For the text-containing cell, return its midpoint in [X, Y] coordinate format. 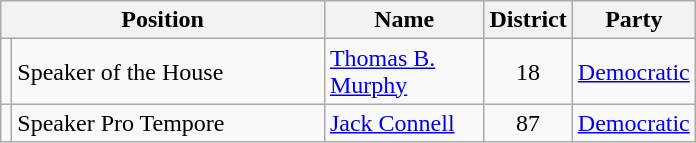
Speaker Pro Tempore [168, 123]
District [528, 20]
Speaker of the House [168, 72]
Name [404, 20]
Position [163, 20]
87 [528, 123]
Thomas B. Murphy [404, 72]
Jack Connell [404, 123]
18 [528, 72]
Party [634, 20]
